Pinpoint the cell where the given text exists, returning its (x, y) midpoint coordinate. 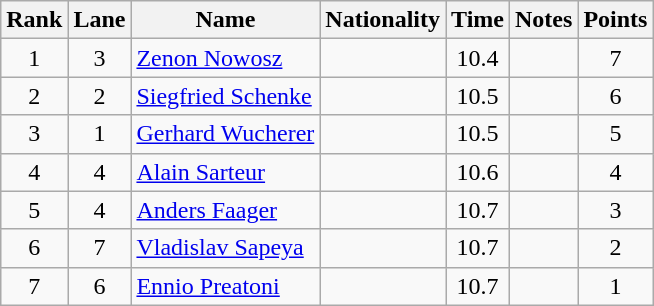
Alain Sarteur (226, 172)
Time (478, 20)
Notes (544, 20)
10.4 (478, 58)
Points (616, 20)
Name (226, 20)
Lane (100, 20)
Anders Faager (226, 210)
Vladislav Sapeya (226, 248)
Zenon Nowosz (226, 58)
Gerhard Wucherer (226, 134)
Ennio Preatoni (226, 286)
10.6 (478, 172)
Nationality (383, 20)
Rank (34, 20)
Siegfried Schenke (226, 96)
